Scan for the cell matching the given text and deliver its (x, y) coordinate at center. 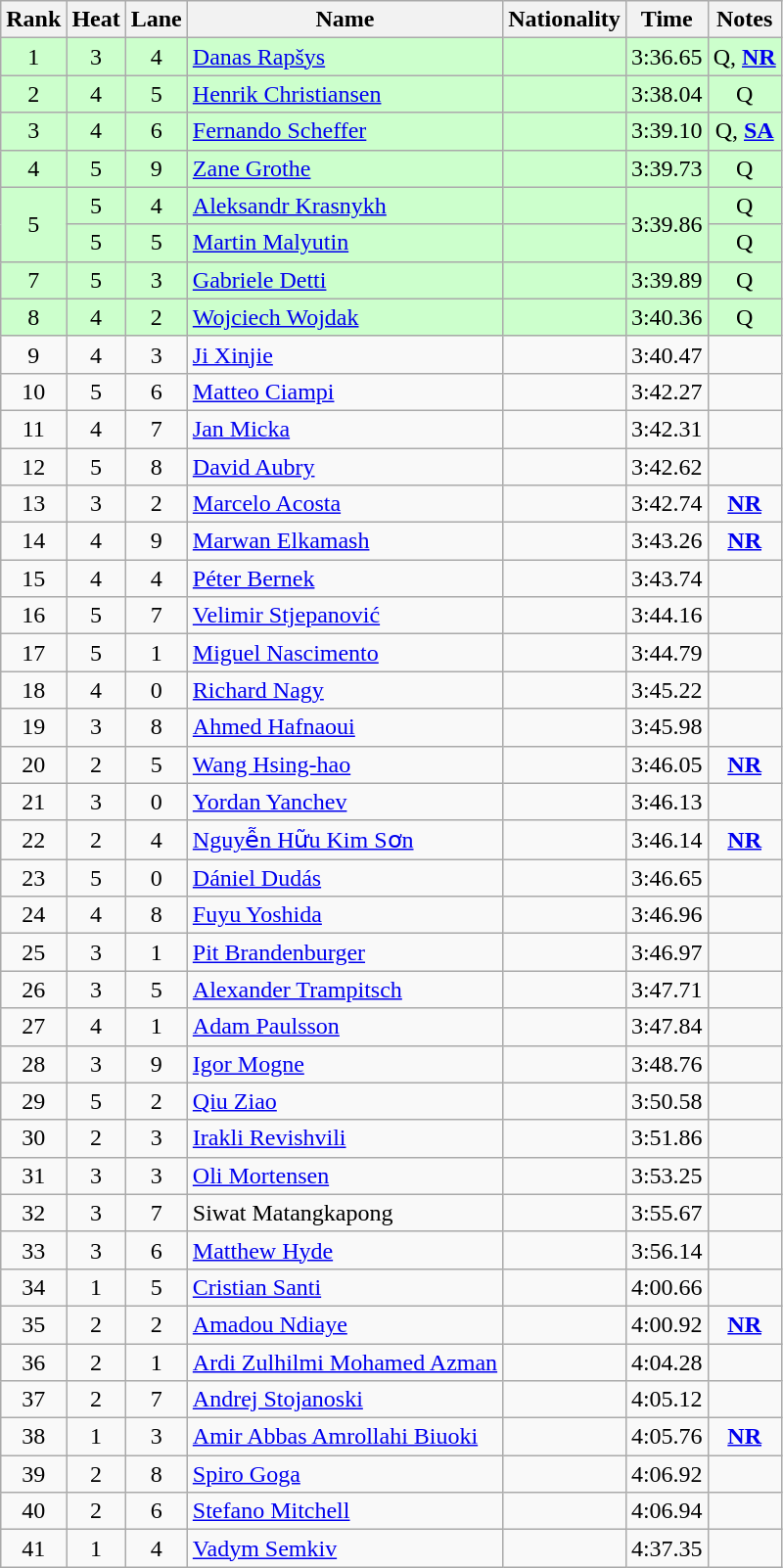
4:06.94 (667, 1511)
3:53.25 (667, 1176)
Péter Bernek (345, 578)
41 (33, 1548)
3:46.96 (667, 915)
Name (345, 20)
32 (33, 1213)
Matteo Ciampi (345, 392)
22 (33, 840)
Jan Micka (345, 429)
3:46.97 (667, 952)
12 (33, 467)
36 (33, 1361)
15 (33, 578)
17 (33, 653)
3:42.62 (667, 467)
4:06.92 (667, 1474)
3:46.05 (667, 764)
Fuyu Yoshida (345, 915)
Siwat Matangkapong (345, 1213)
Aleksandr Krasnykh (345, 206)
Pit Brandenburger (345, 952)
Fernando Scheffer (345, 131)
3:47.84 (667, 1027)
Ardi Zulhilmi Mohamed Azman (345, 1361)
Henrik Christiansen (345, 94)
39 (33, 1474)
3:43.26 (667, 541)
3:44.16 (667, 616)
10 (33, 392)
Heat (96, 20)
Wang Hsing-hao (345, 764)
25 (33, 952)
16 (33, 616)
3:56.14 (667, 1250)
Oli Mortensen (345, 1176)
Q, SA (744, 131)
3:45.22 (667, 690)
28 (33, 1064)
3:39.10 (667, 131)
Lane (157, 20)
13 (33, 504)
3:48.76 (667, 1064)
4:04.28 (667, 1361)
Vadym Semkiv (345, 1548)
Qiu Ziao (345, 1101)
Time (667, 20)
4:00.92 (667, 1324)
3:42.74 (667, 504)
3:51.86 (667, 1138)
4:00.66 (667, 1287)
Cristian Santi (345, 1287)
Wojciech Wojdak (345, 317)
24 (33, 915)
23 (33, 878)
Nguyễn Hữu Kim Sơn (345, 840)
4:05.12 (667, 1400)
David Aubry (345, 467)
Yordan Yanchev (345, 802)
3:44.79 (667, 653)
3:43.74 (667, 578)
Gabriele Detti (345, 280)
Amadou Ndiaye (345, 1324)
3:46.13 (667, 802)
31 (33, 1176)
19 (33, 727)
3:42.27 (667, 392)
Matthew Hyde (345, 1250)
Rank (33, 20)
Stefano Mitchell (345, 1511)
3:50.58 (667, 1101)
3:45.98 (667, 727)
3:40.47 (667, 354)
Nationality (565, 20)
20 (33, 764)
26 (33, 990)
3:55.67 (667, 1213)
38 (33, 1437)
21 (33, 802)
3:46.14 (667, 840)
Ahmed Hafnaoui (345, 727)
Zane Grothe (345, 168)
18 (33, 690)
34 (33, 1287)
4:37.35 (667, 1548)
3:47.71 (667, 990)
Amir Abbas Amrollahi Biuoki (345, 1437)
Spiro Goga (345, 1474)
30 (33, 1138)
3:39.89 (667, 280)
Marcelo Acosta (345, 504)
33 (33, 1250)
40 (33, 1511)
Igor Mogne (345, 1064)
3:40.36 (667, 317)
Notes (744, 20)
Miguel Nascimento (345, 653)
3:39.86 (667, 224)
3:36.65 (667, 57)
4:05.76 (667, 1437)
3:46.65 (667, 878)
14 (33, 541)
Richard Nagy (345, 690)
Dániel Dudás (345, 878)
29 (33, 1101)
Irakli Revishvili (345, 1138)
3:38.04 (667, 94)
27 (33, 1027)
Andrej Stojanoski (345, 1400)
Q, NR (744, 57)
Ji Xinjie (345, 354)
11 (33, 429)
37 (33, 1400)
Adam Paulsson (345, 1027)
Velimir Stjepanović (345, 616)
Alexander Trampitsch (345, 990)
3:39.73 (667, 168)
Martin Malyutin (345, 243)
3:42.31 (667, 429)
Marwan Elkamash (345, 541)
35 (33, 1324)
Danas Rapšys (345, 57)
